Return (X, Y) of the center of cell containing provided text 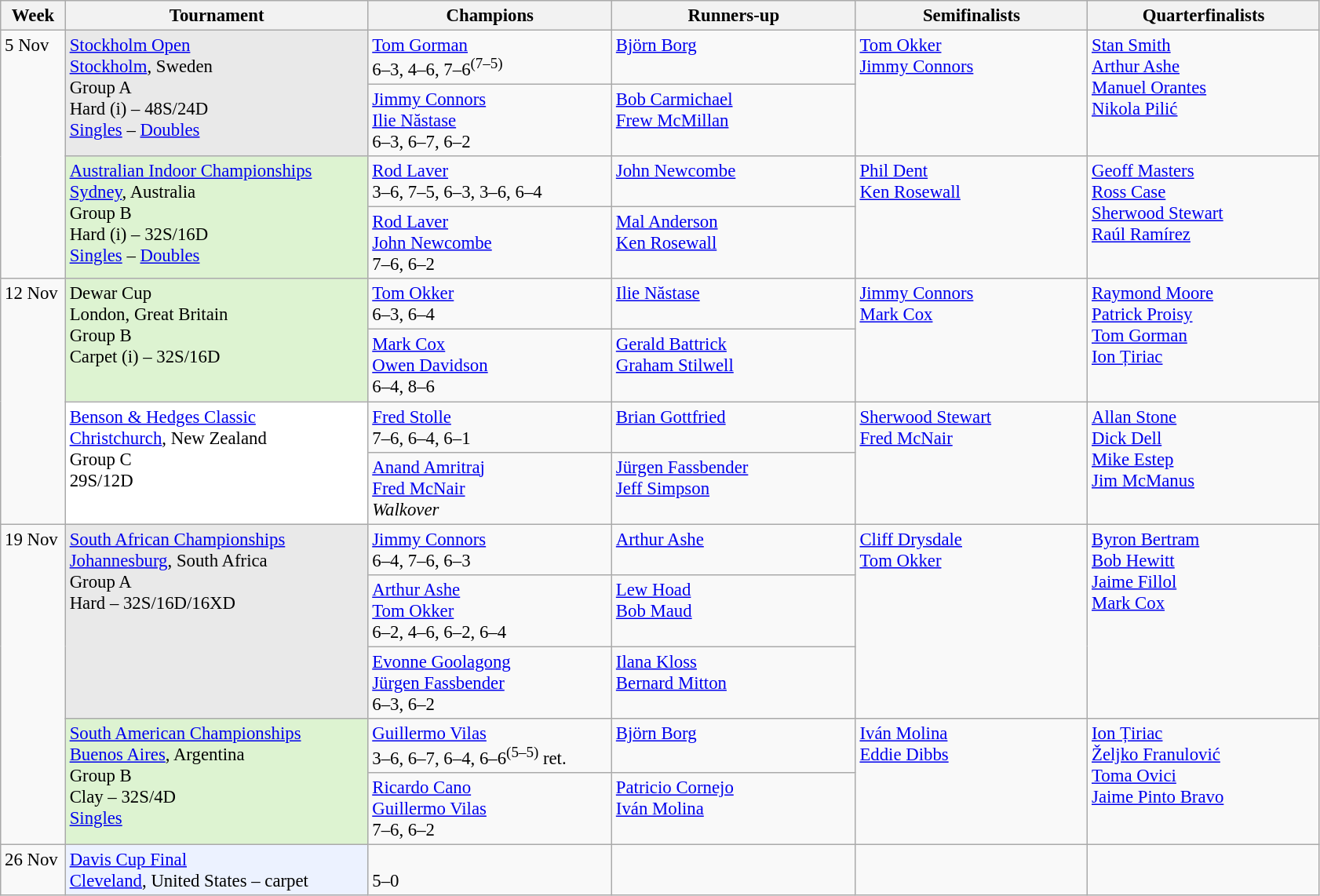
Tom Gorman 6–3, 4–6, 7–6(7–5) (490, 58)
Mal Anderson Ken Rosewall (735, 243)
Jürgen Fassbender Jeff Simpson (735, 488)
Cliff Drysdale Tom Okker (972, 621)
Sherwood Stewart Fred McNair (972, 463)
Iván Molina Eddie Dibbs (972, 781)
Ion Țiriac Željko Franulović Toma Ovici Jaime Pinto Bravo (1204, 781)
Jimmy Connors Mark Cox (972, 341)
Runners-up (735, 16)
Bob Carmichael Frew McMillan (735, 121)
Rod Laver John Newcombe 7–6, 6–2 (490, 243)
Week (33, 16)
19 Nov (33, 684)
Semifinalists (972, 16)
John Newcombe (735, 182)
Ilana Kloss Bernard Mitton (735, 683)
Anand Amritraj Fred McNair Walkover (490, 488)
Fred Stolle 7–6, 6–4, 6–1 (490, 427)
Stan Smith Arthur Ashe Manuel Orantes Nikola Pilić (1204, 94)
Dewar Cup London, Great Britain Group B Carpet (i) – 32S/16D (217, 341)
Stockholm Open Stockholm, Sweden Group A Hard (i) – 48S/24D Singles – Doubles (217, 94)
Lew Hoad Bob Maud (735, 610)
Jimmy Connors Ilie Năstase 6–3, 6–7, 6–2 (490, 121)
Evonne Goolagong Jürgen Fassbender 6–3, 6–2 (490, 683)
Ricardo Cano Guillermo Vilas 7–6, 6–2 (490, 809)
Arthur Ashe Tom Okker 6–2, 4–6, 6–2, 6–4 (490, 610)
12 Nov (33, 402)
Phil Dent Ken Rosewall (972, 217)
Australian Indoor Championships Sydney, Australia Group B Hard (i) – 32S/16D Singles – Doubles (217, 217)
Tournament (217, 16)
Guillermo Vilas 3–6, 6–7, 6–4, 6–6(5–5) ret. (490, 745)
5–0 (490, 869)
Tom Okker 6–3, 6–4 (490, 304)
Benson & Hedges Classic Christchurch, New Zealand Group C 29S/12D (217, 463)
Raymond Moore Patrick Proisy Tom Gorman Ion Țiriac (1204, 341)
26 Nov (33, 869)
Rod Laver 3–6, 7–5, 6–3, 3–6, 6–4 (490, 182)
Ilie Năstase (735, 304)
South African Championships Johannesburg, South Africa Group A Hard – 32S/16D/16XD (217, 621)
Tom Okker Jimmy Connors (972, 94)
Byron Bertram Bob Hewitt Jaime Fillol Mark Cox (1204, 621)
Geoff Masters Ross Case Sherwood Stewart Raúl Ramírez (1204, 217)
Allan Stone Dick Dell Mike Estep Jim McManus (1204, 463)
Davis Cup Final Cleveland, United States – carpet (217, 869)
Arthur Ashe (735, 549)
Gerald Battrick Graham Stilwell (735, 366)
Brian Gottfried (735, 427)
Jimmy Connors 6–4, 7–6, 6–3 (490, 549)
Quarterfinalists (1204, 16)
Mark Cox Owen Davidson 6–4, 8–6 (490, 366)
Patricio Cornejo Iván Molina (735, 809)
5 Nov (33, 155)
South American Championships Buenos Aires, Argentina Group B Clay – 32S/4D Singles (217, 781)
Champions (490, 16)
